Determine the (X, Y) coordinate at the center of the cell enclosing the given text.  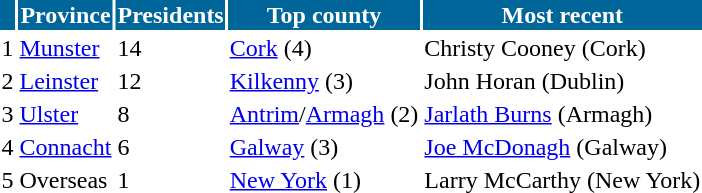
8 (170, 114)
6 (170, 147)
Antrim/Armagh (2) (324, 114)
4 (8, 147)
Galway (3) (324, 147)
Ulster (66, 114)
Province (66, 15)
Connacht (66, 147)
14 (170, 48)
Joe McDonagh (Galway) (562, 147)
Christy Cooney (Cork) (562, 48)
12 (170, 81)
Jarlath Burns (Armagh) (562, 114)
2 (8, 81)
John Horan (Dublin) (562, 81)
Most recent (562, 15)
Munster (66, 48)
Kilkenny (3) (324, 81)
Presidents (170, 15)
3 (8, 114)
1 (8, 48)
Top county (324, 15)
Leinster (66, 81)
Cork (4) (324, 48)
